Determine the [x, y] coordinate at the center of the cell enclosing the given text.  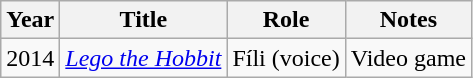
Year [30, 20]
Notes [408, 20]
2014 [30, 58]
Video game [408, 58]
Lego the Hobbit [144, 58]
Role [286, 20]
Fíli (voice) [286, 58]
Title [144, 20]
